Search for the cell housing the specified text and yield its [X, Y] center coordinate. 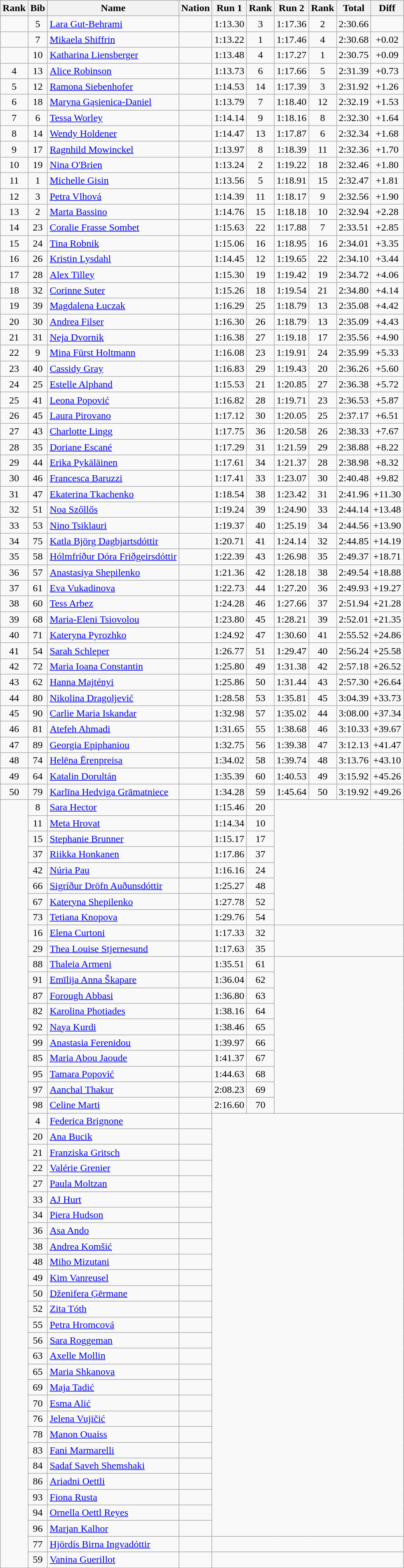
1:39.74 [291, 761]
95 [38, 1074]
Hanna Majtényi [113, 682]
Katharina Liensberger [113, 55]
Vanina Guerillot [113, 1560]
+18.88 [388, 572]
Meta Hrovat [113, 823]
94 [38, 1513]
Axelle Mollin [113, 1356]
AJ Hurt [113, 1199]
Tessa Worley [113, 118]
+26.64 [388, 682]
2:56.24 [354, 651]
Total [354, 8]
3:13.76 [354, 761]
Federica Brignone [113, 1121]
1:35.39 [229, 776]
Ragnhild Mowinckel [113, 149]
+8.22 [388, 447]
1:38.46 [229, 1027]
+0.73 [388, 71]
+8.32 [388, 463]
1:19.91 [291, 353]
Ariadni Oettli [113, 1482]
2:55.52 [354, 635]
+5.72 [388, 384]
Sara Roggeman [113, 1340]
93 [38, 1497]
2:32.56 [354, 196]
2:32.94 [354, 212]
+3.44 [388, 259]
2:33.51 [354, 228]
2:44.85 [354, 541]
2:34.72 [354, 275]
1:18.39 [291, 149]
Katalin Dorultán [113, 776]
2:38.98 [354, 463]
Katla Björg Dagbjartsdóttir [113, 541]
2:30.75 [354, 55]
Tess Arbez [113, 604]
+49.26 [388, 792]
2:38.88 [354, 447]
2:38.33 [354, 431]
1:35.51 [229, 964]
Miho Mizutani [113, 1262]
2:36.38 [354, 384]
2:36.53 [354, 400]
1:15.06 [229, 243]
79 [38, 792]
1:34.02 [229, 761]
74 [38, 761]
Maria-Eleni Tsiovolou [113, 619]
Jelena Vujičić [113, 1419]
1:20.58 [291, 431]
Maria Shkanova [113, 1372]
1:23.80 [229, 619]
1:13.56 [229, 180]
1:28.58 [229, 698]
+1.70 [388, 149]
1:18.91 [291, 180]
Dženifera Ģērmane [113, 1293]
1:17.88 [291, 228]
+1.64 [388, 118]
1:22.39 [229, 557]
1:17.87 [291, 133]
1:15.30 [229, 275]
Magdalena Łuczak [113, 306]
Nina O'Brien [113, 165]
Ekaterina Tkachenko [113, 494]
Valérie Grenier [113, 1168]
Mikaela Shiffrin [113, 40]
2:41.96 [354, 494]
1:13.97 [229, 149]
Thaleia Armeni [113, 964]
80 [38, 698]
1:14.45 [229, 259]
1:19.18 [291, 337]
Erika Pykäläinen [113, 463]
1:13.24 [229, 165]
Maja Tadić [113, 1387]
Ornella Oettl Reyes [113, 1513]
1:17.75 [229, 431]
Francesca Baruzzi [113, 478]
+1.80 [388, 165]
Alex Tilley [113, 275]
1:24.92 [229, 635]
2:36.26 [354, 369]
1:38.16 [229, 1011]
Nation [195, 8]
2:32.30 [354, 118]
1:24.90 [291, 510]
Doriane Escané [113, 447]
Name [113, 8]
82 [38, 1011]
1:13.48 [229, 55]
Esma Alić [113, 1403]
2:34.80 [354, 290]
1:31.65 [229, 729]
2:44.56 [354, 525]
Run 1 [229, 8]
2:32.36 [354, 149]
1:24.14 [291, 541]
1:39.38 [291, 745]
+11.30 [388, 494]
Wendy Holdener [113, 133]
1:17.27 [291, 55]
1:19.43 [291, 369]
+4.42 [388, 306]
Forough Abbasi [113, 996]
1:18.17 [291, 196]
1:32.98 [229, 714]
Tamara Popović [113, 1074]
Marjan Kalhor [113, 1528]
1:17.29 [229, 447]
Nino Tsiklauri [113, 525]
1:23.42 [291, 494]
85 [38, 1058]
3:19.92 [354, 792]
1:15.26 [229, 290]
3:10.33 [354, 729]
Riikka Honkanen [113, 854]
1:26.77 [229, 651]
Tetiana Knopova [113, 917]
Emīlija Anna Škapare [113, 980]
1:22.73 [229, 588]
2:35.09 [354, 322]
+3.35 [388, 243]
99 [38, 1043]
Leona Popović [113, 400]
3:04.39 [354, 698]
+41.47 [388, 745]
96 [38, 1528]
84 [38, 1466]
1:36.80 [229, 996]
Lara Gut-Behrami [113, 24]
Bib [38, 8]
1:13.22 [229, 40]
Petra Vlhová [113, 196]
+7.67 [388, 431]
2:34.10 [354, 259]
Fani Marmarelli [113, 1450]
1:17.41 [229, 478]
1:23.07 [291, 478]
Fiona Rusta [113, 1497]
73 [38, 917]
Neja Dvornik [113, 337]
86 [38, 1482]
+5.60 [388, 369]
+13.48 [388, 510]
1:25.80 [229, 666]
1:29.76 [229, 917]
2:49.93 [354, 588]
2:32.19 [354, 102]
1:21.37 [291, 463]
81 [38, 729]
+18.71 [388, 557]
Naya Kurdi [113, 1027]
Celine Marti [113, 1105]
Kateryna Pyrozhko [113, 635]
1:19.22 [291, 165]
2:16.60 [229, 1105]
1:20.85 [291, 384]
1:18.16 [291, 118]
1:15.53 [229, 384]
1:17.86 [229, 854]
Noa Szőllős [113, 510]
1:40.53 [291, 776]
Zita Tóth [113, 1309]
1:16.83 [229, 369]
2:37.17 [354, 415]
2:51.94 [354, 604]
3:12.13 [354, 745]
1:45.64 [291, 792]
1:16.30 [229, 322]
+21.35 [388, 619]
1:15.17 [229, 839]
1:27.20 [291, 588]
+1.26 [388, 86]
Asa Ando [113, 1231]
2:32.47 [354, 180]
1:17.46 [291, 40]
Anastasia Ferenidou [113, 1043]
1:19.37 [229, 525]
1:16.08 [229, 353]
Sadaf Saveh Shemshaki [113, 1466]
1:17.61 [229, 463]
1:29.47 [291, 651]
+2.85 [388, 228]
+1.90 [388, 196]
Sara Hector [113, 807]
Ana Bucik [113, 1136]
+14.19 [388, 541]
91 [38, 980]
+1.53 [388, 102]
98 [38, 1105]
Carlie Maria Iskandar [113, 714]
Hólmfríður Dóra Friðgeirsdóttir [113, 557]
Piera Hudson [113, 1215]
Maria Abou Jaoude [113, 1058]
1:25.19 [291, 525]
Stephanie Brunner [113, 839]
1:35.81 [291, 698]
Kateryna Shepilenko [113, 901]
2:49.54 [354, 572]
Coralie Frasse Sombet [113, 228]
1:32.75 [229, 745]
Hjördís Birna Ingvadóttir [113, 1544]
2:34.01 [354, 243]
1:21.59 [291, 447]
1:41.37 [229, 1058]
Laura Pirovano [113, 415]
88 [38, 964]
1:14.39 [229, 196]
1:14.14 [229, 118]
Maryna Gąsienica-Daniel [113, 102]
1:38.68 [291, 729]
1:13.79 [229, 102]
Franziska Gritsch [113, 1152]
+21.28 [388, 604]
92 [38, 1027]
89 [38, 745]
Nikolina Dragoljević [113, 698]
3:08.00 [354, 714]
2:30.66 [354, 24]
Tina Robnik [113, 243]
1:21.36 [229, 572]
+43.10 [388, 761]
+13.90 [388, 525]
Kim Vanreusel [113, 1278]
1:30.60 [291, 635]
Michelle Gisin [113, 180]
Thea Louise Stjernesund [113, 948]
2:32.34 [354, 133]
71 [38, 635]
87 [38, 996]
1:31.44 [291, 682]
72 [38, 666]
+25.58 [388, 651]
Paula Moltzan [113, 1183]
2:44.14 [354, 510]
+4.43 [388, 322]
1:18.40 [291, 102]
+24.86 [388, 635]
Mina Fürst Holtmann [113, 353]
1:14.34 [229, 823]
+26.52 [388, 666]
1:17.66 [291, 71]
Georgia Epiphaniou [113, 745]
2:35.99 [354, 353]
Kristin Lysdahl [113, 259]
Andrea Komšić [113, 1246]
2:35.56 [354, 337]
Manon Ouaiss [113, 1434]
1:39.97 [229, 1043]
1:44.63 [229, 1074]
Sigríður Dröfn Auðunsdóttir [113, 886]
+39.67 [388, 729]
Eva Vukadinova [113, 588]
1:17.33 [229, 933]
1:28.21 [291, 619]
1:14.47 [229, 133]
1:20.71 [229, 541]
1:18.95 [291, 243]
Ramona Siebenhofer [113, 86]
Marta Bassino [113, 212]
83 [38, 1450]
1:18.18 [291, 212]
1:19.71 [291, 400]
+2.28 [388, 212]
1:19.65 [291, 259]
1:24.28 [229, 604]
Sarah Schleper [113, 651]
+0.02 [388, 40]
2:57.18 [354, 666]
2:31.39 [354, 71]
1:20.05 [291, 415]
Charlotte Lingg [113, 431]
Andrea Filser [113, 322]
1:16.29 [229, 306]
1:34.28 [229, 792]
+5.87 [388, 400]
75 [38, 541]
Aanchal Thakur [113, 1090]
Petra Hromcová [113, 1325]
1:31.38 [291, 666]
1:16.38 [229, 337]
Run 2 [291, 8]
+4.90 [388, 337]
1:16.16 [229, 870]
2:08.23 [229, 1090]
1:35.02 [291, 714]
1:17.36 [291, 24]
+1.81 [388, 180]
1:18.54 [229, 494]
+4.06 [388, 275]
1:36.04 [229, 980]
+37.34 [388, 714]
1:14.76 [229, 212]
78 [38, 1434]
+0.09 [388, 55]
1:19.24 [229, 510]
1:27.66 [291, 604]
Núria Pau [113, 870]
1:15.63 [229, 228]
1:13.30 [229, 24]
2:32.46 [354, 165]
2:30.68 [354, 40]
Alice Robinson [113, 71]
2:40.48 [354, 478]
Karlīna Hedviga Grāmatniece [113, 792]
3:15.92 [354, 776]
1:17.39 [291, 86]
1:28.18 [291, 572]
+19.27 [388, 588]
+1.68 [388, 133]
+4.14 [388, 290]
1:19.54 [291, 290]
1:17.12 [229, 415]
2:57.30 [354, 682]
Cassidy Gray [113, 369]
Anastasiya Shepilenko [113, 572]
1:17.63 [229, 948]
Elena Curtoni [113, 933]
1:25.27 [229, 886]
76 [38, 1419]
1:13.73 [229, 71]
1:15.46 [229, 807]
+9.82 [388, 478]
2:49.37 [354, 557]
77 [38, 1544]
1:16.82 [229, 400]
2:35.08 [354, 306]
Diff [388, 8]
Estelle Alphand [113, 384]
90 [38, 714]
+5.33 [388, 353]
Helēna Ērenpreisa [113, 761]
2:31.92 [354, 86]
1:27.78 [229, 901]
Atefeh Ahmadi [113, 729]
+33.73 [388, 698]
+45.26 [388, 776]
1:25.86 [229, 682]
1:14.53 [229, 86]
Karolina Photiades [113, 1011]
1:26.98 [291, 557]
Corinne Suter [113, 290]
97 [38, 1090]
Maria Ioana Constantin [113, 666]
1:19.42 [291, 275]
+6.51 [388, 415]
2:52.01 [354, 619]
